Scan for the cell matching the given text and deliver its (x, y) coordinate at center. 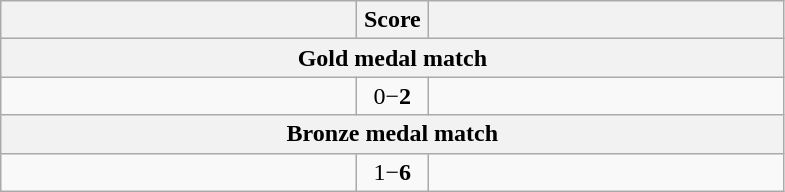
Gold medal match (392, 58)
0−2 (392, 96)
Bronze medal match (392, 134)
1−6 (392, 172)
Score (392, 20)
